From the cell containing the given text, extract its center point as [X, Y] coordinate. 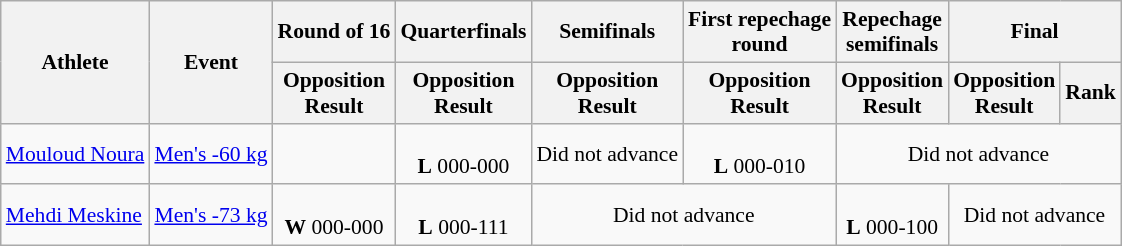
Rank [1090, 92]
L 000-010 [760, 154]
Event [210, 62]
Repechage semifinals [892, 32]
W 000-000 [334, 216]
Men's -73 kg [210, 216]
Final [1034, 32]
L 000-000 [463, 154]
L 000-100 [892, 216]
Quarterfinals [463, 32]
First repechage round [760, 32]
Athlete [76, 62]
Round of 16 [334, 32]
Mehdi Meskine [76, 216]
Men's -60 kg [210, 154]
Semifinals [607, 32]
Mouloud Noura [76, 154]
L 000-111 [463, 216]
